From the cell containing the given text, extract its center point as [X, Y] coordinate. 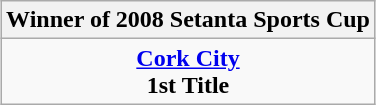
Winner of 2008 Setanta Sports Cup [188, 20]
Cork City1st Title [188, 72]
